Locate the cell with the specified text and output its [X, Y] center coordinate. 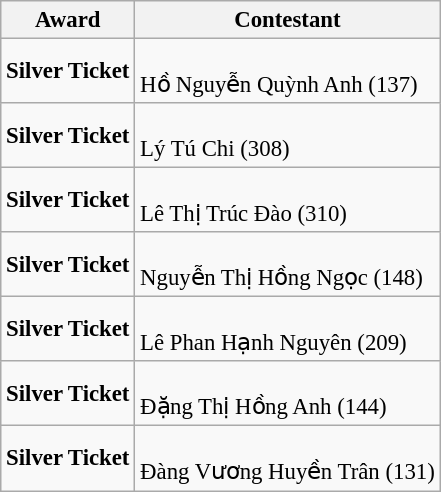
Contestant [288, 20]
Đặng Thị Hồng Anh (144) [288, 394]
Đàng Vương Huyền Trân (131) [288, 458]
Lý Tú Chi (308) [288, 136]
Lê Thị Trúc Đào (310) [288, 200]
Award [68, 20]
Nguyễn Thị Hồng Ngọc (148) [288, 264]
Hồ Nguyễn Quỳnh Anh (137) [288, 72]
Lê Phan Hạnh Nguyên (209) [288, 330]
